Pinpoint the cell where the given text exists, returning its [X, Y] midpoint coordinate. 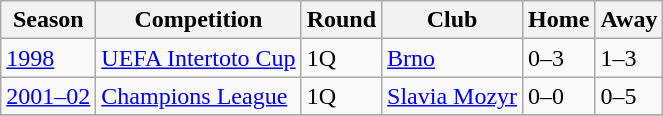
Round [341, 20]
2001–02 [48, 96]
Away [629, 20]
Brno [452, 58]
Club [452, 20]
0–0 [559, 96]
UEFA Intertoto Cup [198, 58]
Competition [198, 20]
Champions League [198, 96]
1998 [48, 58]
Home [559, 20]
Season [48, 20]
0–5 [629, 96]
0–3 [559, 58]
1–3 [629, 58]
Slavia Mozyr [452, 96]
